Locate the cell with the specified text and output its [x, y] center coordinate. 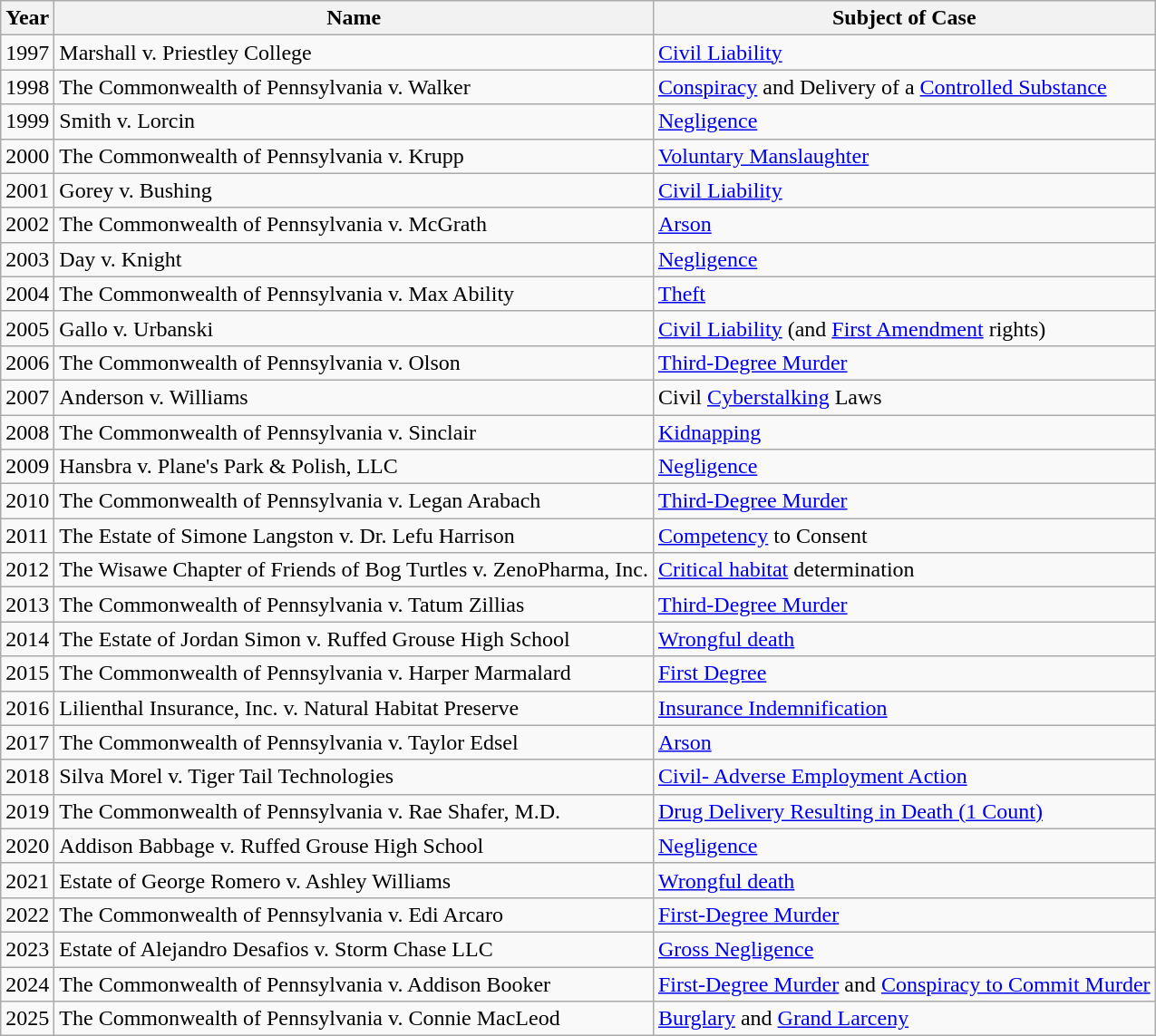
The Commonwealth of Pennsylvania v. Rae Shafer, M.D. [354, 811]
Year [27, 18]
2011 [27, 536]
Insurance Indemnification [904, 708]
The Estate of Jordan Simon v. Ruffed Grouse High School [354, 639]
2019 [27, 811]
Subject of Case [904, 18]
The Commonwealth of Pennsylvania v. Taylor Edsel [354, 742]
2001 [27, 190]
Name [354, 18]
2007 [27, 397]
Silva Morel v. Tiger Tail Technologies [354, 777]
Gallo v. Urbanski [354, 328]
Gross Negligence [904, 949]
2009 [27, 467]
The Commonwealth of Pennsylvania v. McGrath [354, 225]
2017 [27, 742]
2020 [27, 846]
2018 [27, 777]
2008 [27, 432]
2003 [27, 259]
Smith v. Lorcin [354, 121]
2012 [27, 570]
The Commonwealth of Pennsylvania v. Legan Arabach [354, 501]
Gorey v. Bushing [354, 190]
Theft [904, 294]
Burglary and Grand Larceny [904, 1019]
1998 [27, 87]
Critical habitat determination [904, 570]
Civil Liability (and First Amendment rights) [904, 328]
2004 [27, 294]
First-Degree Murder [904, 915]
The Commonwealth of Pennsylvania v. Harper Marmalard [354, 673]
Drug Delivery Resulting in Death (1 Count) [904, 811]
2006 [27, 363]
2005 [27, 328]
First-Degree Murder and Conspiracy to Commit Murder [904, 983]
Estate of Alejandro Desafios v. Storm Chase LLC [354, 949]
Civil Cyberstalking Laws [904, 397]
The Commonwealth of Pennsylvania v. Walker [354, 87]
Kidnapping [904, 432]
The Commonwealth of Pennsylvania v. Sinclair [354, 432]
The Wisawe Chapter of Friends of Bog Turtles v. ZenoPharma, Inc. [354, 570]
2014 [27, 639]
2016 [27, 708]
2013 [27, 605]
The Commonwealth of Pennsylvania v. Addison Booker [354, 983]
2010 [27, 501]
Addison Babbage v. Ruffed Grouse High School [354, 846]
2002 [27, 225]
The Commonwealth of Pennsylvania v. Olson [354, 363]
Marshall v. Priestley College [354, 53]
First Degree [904, 673]
Civil- Adverse Employment Action [904, 777]
The Commonwealth of Pennsylvania v. Connie MacLeod [354, 1019]
2025 [27, 1019]
The Commonwealth of Pennsylvania v. Max Ability [354, 294]
2022 [27, 915]
The Commonwealth of Pennsylvania v. Krupp [354, 156]
Conspiracy and Delivery of a Controlled Substance [904, 87]
The Estate of Simone Langston v. Dr. Lefu Harrison [354, 536]
Hansbra v. Plane's Park & Polish, LLC [354, 467]
Anderson v. Williams [354, 397]
Day v. Knight [354, 259]
Lilienthal Insurance, Inc. v. Natural Habitat Preserve [354, 708]
Estate of George Romero v. Ashley Williams [354, 880]
Competency to Consent [904, 536]
The Commonwealth of Pennsylvania v. Edi Arcaro [354, 915]
2023 [27, 949]
1999 [27, 121]
2000 [27, 156]
2024 [27, 983]
2015 [27, 673]
The Commonwealth of Pennsylvania v. Tatum Zillias [354, 605]
2021 [27, 880]
Voluntary Manslaughter [904, 156]
1997 [27, 53]
